Capture the cell that displays the provided text and extract its (X, Y) central coordinate. 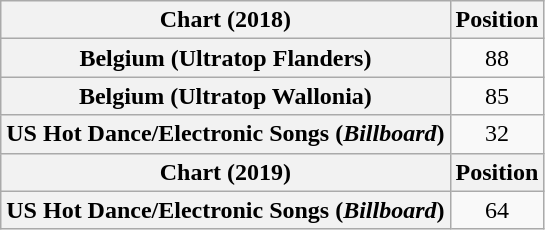
88 (497, 58)
Belgium (Ultratop Flanders) (226, 58)
64 (497, 210)
85 (497, 96)
Chart (2019) (226, 172)
Belgium (Ultratop Wallonia) (226, 96)
32 (497, 134)
Chart (2018) (226, 20)
